Extract the [x, y] coordinate from the center of the cell holding the provided text.  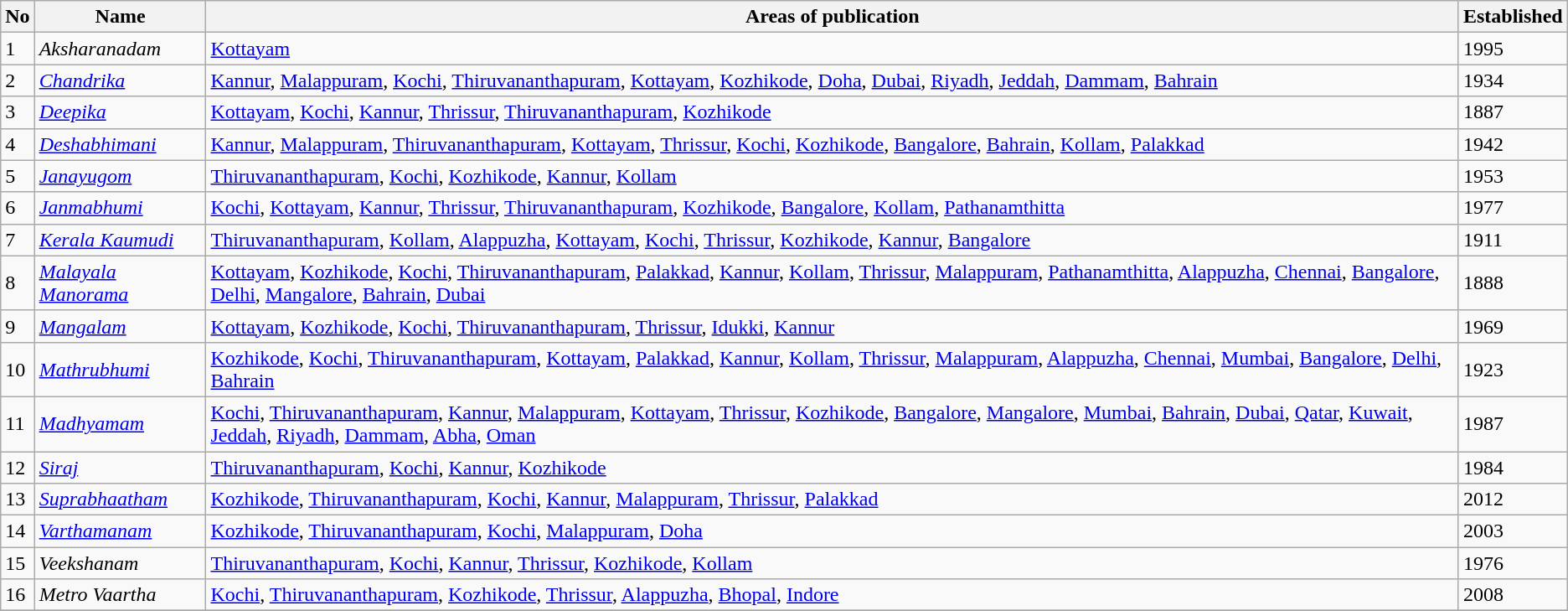
Kannur, Malappuram, Kochi, Thiruvananthapuram, Kottayam, Kozhikode, Doha, Dubai, Riyadh, Jeddah, Dammam, Bahrain [833, 80]
1969 [1513, 326]
6 [18, 208]
Kozhikode, Kochi, Thiruvananthapuram, Kottayam, Palakkad, Kannur, Kollam, Thrissur, Malappuram, Alappuzha, Chennai, Mumbai, Bangalore, Delhi, Bahrain [833, 369]
Suprabhaatham [121, 500]
9 [18, 326]
Kerala Kaumudi [121, 240]
4 [18, 144]
Name [121, 17]
5 [18, 176]
Deshabhimani [121, 144]
2008 [1513, 595]
Kochi, Kottayam, Kannur, Thrissur, Thiruvananthapuram, Kozhikode, Bangalore, Kollam, Pathanamthitta [833, 208]
Kannur, Malappuram, Thiruvananthapuram, Kottayam, Thrissur, Kochi, Kozhikode, Bangalore, Bahrain, Kollam, Palakkad [833, 144]
1887 [1513, 112]
12 [18, 467]
Thiruvananthapuram, Kochi, Kannur, Kozhikode [833, 467]
1888 [1513, 283]
1911 [1513, 240]
8 [18, 283]
Janayugom [121, 176]
1976 [1513, 563]
10 [18, 369]
1953 [1513, 176]
16 [18, 595]
Varthamanam [121, 531]
1984 [1513, 467]
2 [18, 80]
14 [18, 531]
13 [18, 500]
2003 [1513, 531]
Kottayam, Kochi, Kannur, Thrissur, Thiruvananthapuram, Kozhikode [833, 112]
Areas of publication [833, 17]
Metro Vaartha [121, 595]
15 [18, 563]
1995 [1513, 49]
Deepika [121, 112]
11 [18, 424]
Kottayam [833, 49]
1923 [1513, 369]
Siraj [121, 467]
Mangalam [121, 326]
1977 [1513, 208]
Veekshanam [121, 563]
7 [18, 240]
Kottayam, Kozhikode, Kochi, Thiruvananthapuram, Thrissur, Idukki, Kannur [833, 326]
1987 [1513, 424]
Malayala Manorama [121, 283]
Kochi, Thiruvananthapuram, Kozhikode, Thrissur, Alappuzha, Bhopal, Indore [833, 595]
Kozhikode, Thiruvananthapuram, Kochi, Kannur, Malappuram, Thrissur, Palakkad [833, 500]
Chandrika [121, 80]
Janmabhumi [121, 208]
Established [1513, 17]
1942 [1513, 144]
Madhyamam [121, 424]
Thiruvananthapuram, Kochi, Kannur, Thrissur, Kozhikode, Kollam [833, 563]
2012 [1513, 500]
Thiruvananthapuram, Kochi, Kozhikode, Kannur, Kollam [833, 176]
3 [18, 112]
Thiruvananthapuram, Kollam, Alappuzha, Kottayam, Kochi, Thrissur, Kozhikode, Kannur, Bangalore [833, 240]
Aksharanadam [121, 49]
Kozhikode, Thiruvananthapuram, Kochi, Malappuram, Doha [833, 531]
No [18, 17]
1 [18, 49]
Mathrubhumi [121, 369]
1934 [1513, 80]
